From the cell containing the given text, extract its center point as [x, y] coordinate. 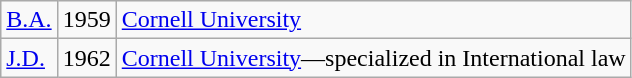
1962 [86, 58]
J.D. [29, 58]
Cornell University [374, 20]
1959 [86, 20]
B.A. [29, 20]
Cornell University—specialized in International law [374, 58]
